Search for the cell housing the specified text and yield its [X, Y] center coordinate. 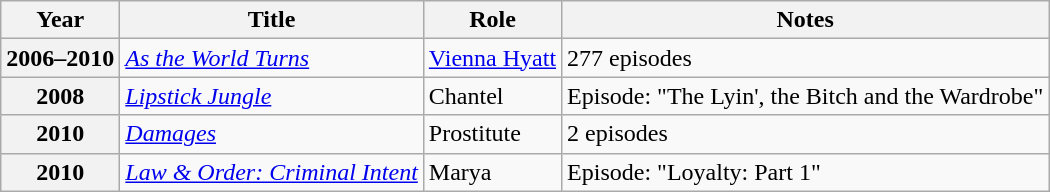
Vienna Hyatt [492, 58]
Episode: "Loyalty: Part 1" [806, 172]
2008 [60, 96]
2006–2010 [60, 58]
Title [272, 20]
Prostitute [492, 134]
Lipstick Jungle [272, 96]
Chantel [492, 96]
As the World Turns [272, 58]
Episode: "The Lyin', the Bitch and the Wardrobe" [806, 96]
Law & Order: Criminal Intent [272, 172]
Marya [492, 172]
2 episodes [806, 134]
Notes [806, 20]
Role [492, 20]
277 episodes [806, 58]
Year [60, 20]
Damages [272, 134]
